Determine the (x, y) coordinate at the center of the cell enclosing the given text.  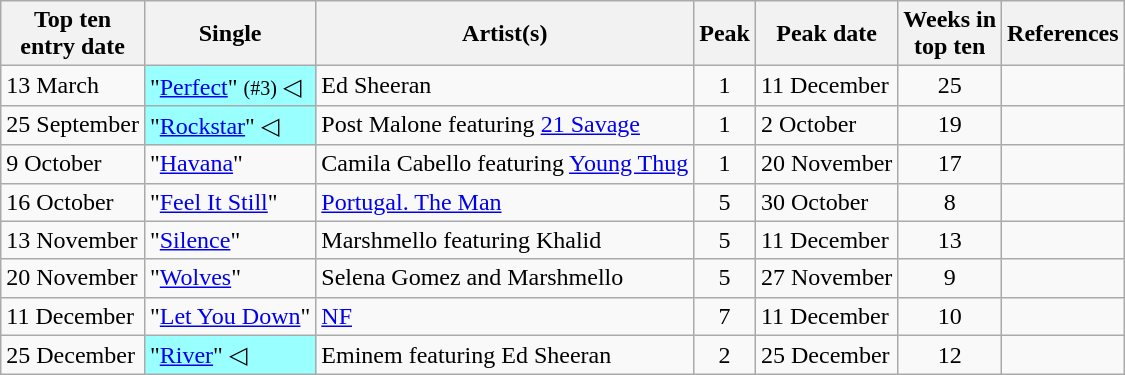
Single (230, 34)
13 November (73, 240)
25 (950, 86)
NF (505, 316)
Portugal. The Man (505, 202)
27 November (826, 278)
10 (950, 316)
9 (950, 278)
17 (950, 164)
Camila Cabello featuring Young Thug (505, 164)
Peak (725, 34)
"Let You Down" (230, 316)
Selena Gomez and Marshmello (505, 278)
Artist(s) (505, 34)
Ed Sheeran (505, 86)
Post Malone featuring 21 Savage (505, 125)
9 October (73, 164)
Peak date (826, 34)
"River" ◁ (230, 355)
2 October (826, 125)
"Havana" (230, 164)
"Feel It Still" (230, 202)
30 October (826, 202)
12 (950, 355)
"Silence" (230, 240)
7 (725, 316)
References (1064, 34)
25 September (73, 125)
Marshmello featuring Khalid (505, 240)
Eminem featuring Ed Sheeran (505, 355)
19 (950, 125)
13 (950, 240)
"Perfect" (#3) ◁ (230, 86)
8 (950, 202)
"Rockstar" ◁ (230, 125)
Weeks intop ten (950, 34)
13 March (73, 86)
Top tenentry date (73, 34)
"Wolves" (230, 278)
16 October (73, 202)
2 (725, 355)
